Identify which cell holds the provided text, then report its (x, y) central coordinate. 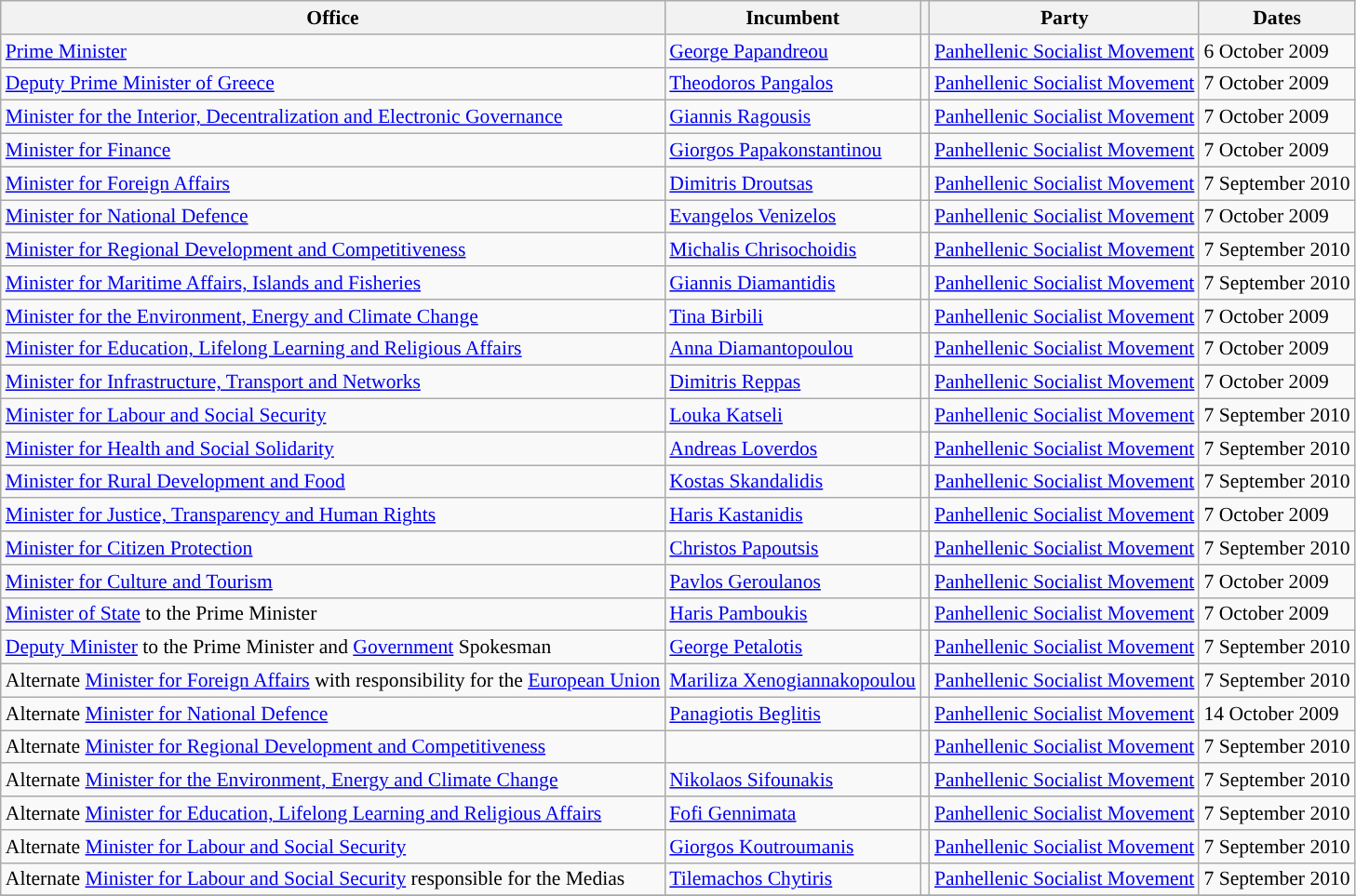
Alternate Minister for Regional Development and Competitiveness (333, 747)
Alternate Minister for Labour and Social Security (333, 847)
Minister for Finance (333, 151)
Minister for the Interior, Decentralization and Electronic Governance (333, 117)
Minister for Citizen Protection (333, 548)
Nikolaos Sifounakis (792, 781)
Fofi Gennimata (792, 813)
Minister for Culture and Tourism (333, 582)
Anna Diamantopoulou (792, 349)
Minister for National Defence (333, 217)
Prime Minister (333, 51)
Haris Kastanidis (792, 515)
Minister for Maritime Affairs, Islands and Fisheries (333, 283)
Tina Birbili (792, 316)
14 October 2009 (1277, 714)
Minister for Labour and Social Security (333, 416)
Andreas Loverdos (792, 448)
Deputy Minister to the Prime Minister and Government Spokesman (333, 648)
Minister for Health and Social Solidarity (333, 448)
Alternate Minister for National Defence (333, 714)
Panagiotis Beglitis (792, 714)
Minister for Education, Lifelong Learning and Religious Affairs (333, 349)
Minister for Rural Development and Food (333, 482)
Alternate Minister for Foreign Affairs with responsibility for the European Union (333, 681)
Christos Papoutsis (792, 548)
George Papandreou (792, 51)
Evangelos Venizelos (792, 217)
Mariliza Xenogiannakopoulou (792, 681)
6 October 2009 (1277, 51)
George Petalotis (792, 648)
Dimitris Reppas (792, 382)
Incumbent (792, 18)
Minister of State to the Prime Minister (333, 614)
Office (333, 18)
Theodoros Pangalos (792, 84)
Minister for Foreign Affairs (333, 183)
Minister for Infrastructure, Transport and Networks (333, 382)
Haris Pamboukis (792, 614)
Giorgos Koutroumanis (792, 847)
Alternate Minister for Education, Lifelong Learning and Religious Affairs (333, 813)
Dimitris Droutsas (792, 183)
Alternate Minister for the Environment, Energy and Climate Change (333, 781)
Pavlos Geroulanos (792, 582)
Dates (1277, 18)
Alternate Minister for Labour and Social Security responsible for the Medias (333, 879)
Giannis Diamantidis (792, 283)
Deputy Prime Minister of Greece (333, 84)
Louka Katseli (792, 416)
Giannis Ragousis (792, 117)
Party (1065, 18)
Kostas Skandalidis (792, 482)
Michalis Chrisochoidis (792, 250)
Minister for Regional Development and Competitiveness (333, 250)
Minister for Justice, Transparency and Human Rights (333, 515)
Tilemachos Chytiris (792, 879)
Giorgos Papakonstantinou (792, 151)
Minister for the Environment, Energy and Climate Change (333, 316)
